Pinpoint the cell where the given text exists, returning its [X, Y] midpoint coordinate. 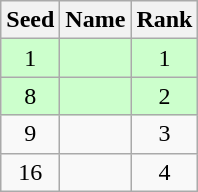
3 [164, 134]
16 [30, 172]
9 [30, 134]
Rank [164, 20]
4 [164, 172]
Name [96, 20]
2 [164, 96]
8 [30, 96]
Seed [30, 20]
